Pinpoint the cell where the given text exists, returning its (x, y) midpoint coordinate. 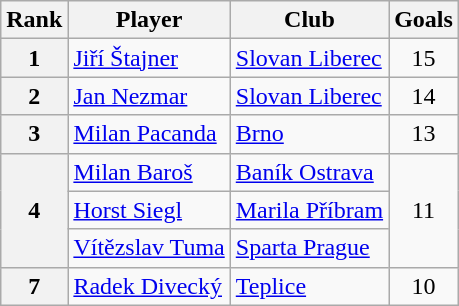
Jiří Štajner (149, 58)
Teplice (309, 286)
Radek Divecký (149, 286)
10 (424, 286)
3 (34, 134)
7 (34, 286)
1 (34, 58)
Goals (424, 20)
Club (309, 20)
11 (424, 210)
4 (34, 210)
Jan Nezmar (149, 96)
Baník Ostrava (309, 172)
Sparta Prague (309, 248)
14 (424, 96)
Horst Siegl (149, 210)
Player (149, 20)
Milan Pacanda (149, 134)
Rank (34, 20)
Brno (309, 134)
2 (34, 96)
Marila Příbram (309, 210)
15 (424, 58)
Vítězslav Tuma (149, 248)
13 (424, 134)
Milan Baroš (149, 172)
